Extract the (X, Y) coordinate from the center of the cell holding the provided text.  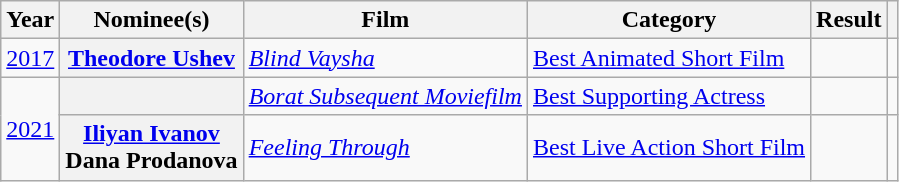
Best Animated Short Film (668, 58)
Category (668, 20)
Best Live Action Short Film (668, 148)
2021 (30, 128)
Theodore Ushev (152, 58)
2017 (30, 58)
Iliyan IvanovDana Prodanova (152, 148)
Blind Vaysha (385, 58)
Nominee(s) (152, 20)
Feeling Through (385, 148)
Year (30, 20)
Borat Subsequent Moviefilm (385, 96)
Result (849, 20)
Film (385, 20)
Best Supporting Actress (668, 96)
